Search for the cell housing the specified text and yield its (x, y) center coordinate. 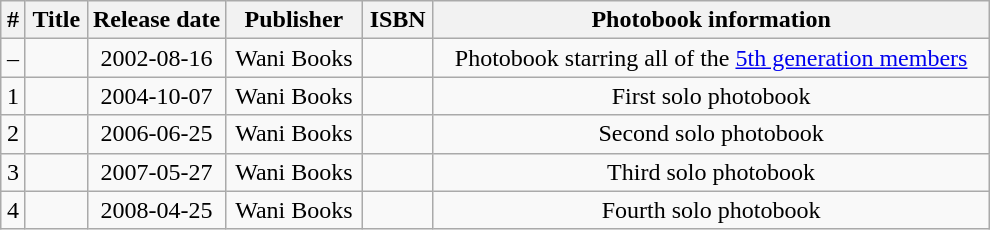
2002-08-16 (156, 58)
First solo photobook (711, 96)
Photobook information (711, 20)
Fourth solo photobook (711, 210)
3 (13, 172)
4 (13, 210)
1 (13, 96)
Title (56, 20)
Second solo photobook (711, 134)
2 (13, 134)
# (13, 20)
2004-10-07 (156, 96)
Release date (156, 20)
2008-04-25 (156, 210)
2007-05-27 (156, 172)
Photobook starring all of the 5th generation members (711, 58)
2006-06-25 (156, 134)
ISBN (398, 20)
Third solo photobook (711, 172)
Publisher (294, 20)
– (13, 58)
